Identify which cell holds the provided text, then report its (X, Y) central coordinate. 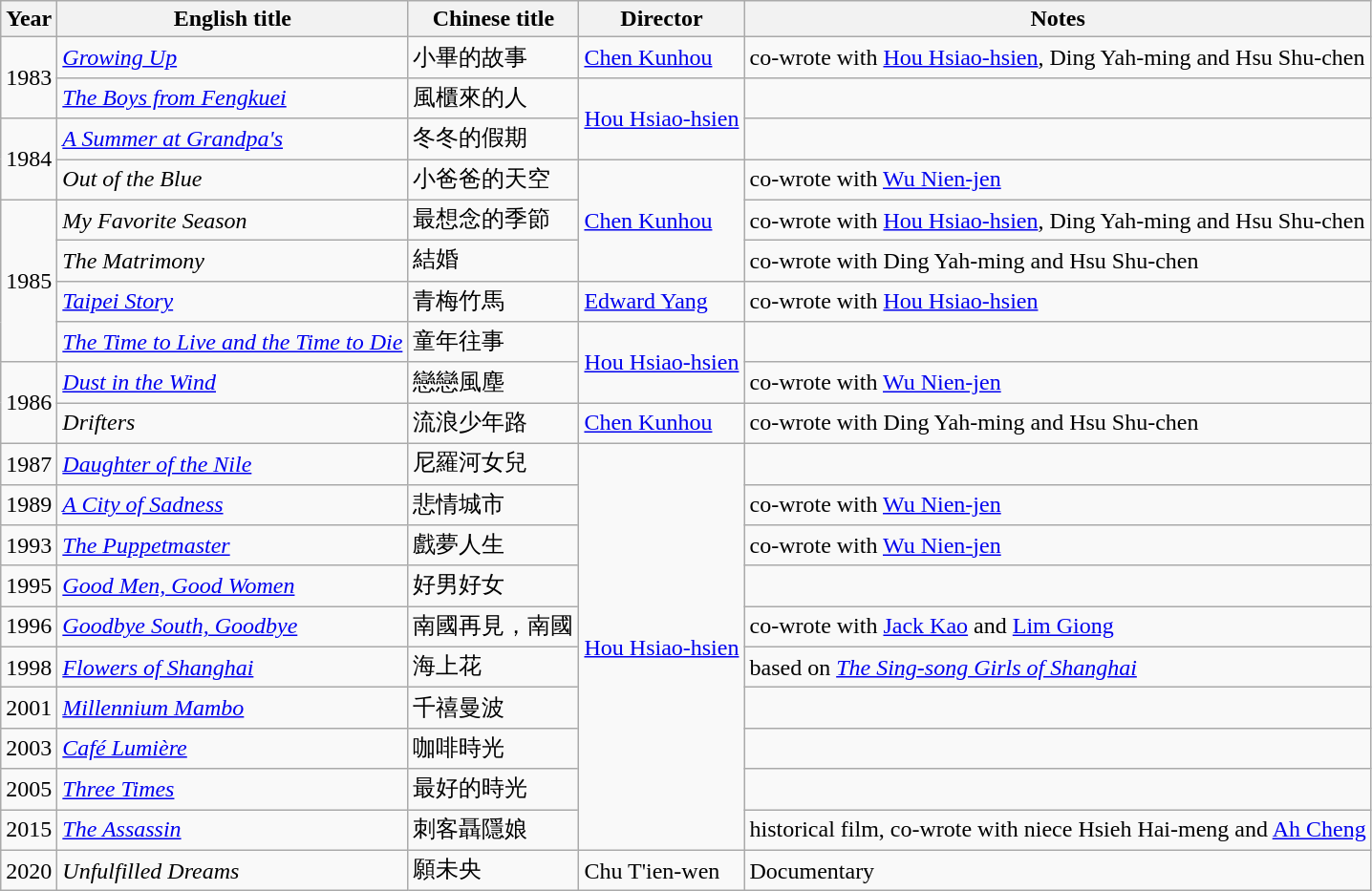
Café Lumière (233, 749)
Documentary (1058, 871)
小爸爸的天空 (493, 180)
2001 (29, 709)
1985 (29, 281)
1995 (29, 586)
Millennium Mambo (233, 709)
Flowers of Shanghai (233, 667)
Year (29, 19)
1984 (29, 159)
Daughter of the Nile (233, 464)
Notes (1058, 19)
Drifters (233, 424)
戀戀風塵 (493, 382)
小畢的故事 (493, 57)
English title (233, 19)
Chinese title (493, 19)
最想念的季節 (493, 220)
The Boys from Fengkuei (233, 97)
Good Men, Good Women (233, 586)
2015 (29, 831)
The Matrimony (233, 262)
The Time to Live and the Time to Die (233, 342)
1986 (29, 403)
南國再見，南國 (493, 626)
悲情城市 (493, 504)
Three Times (233, 789)
風櫃來的人 (493, 97)
Out of the Blue (233, 180)
1983 (29, 78)
Taipei Story (233, 302)
1996 (29, 626)
2020 (29, 871)
The Assassin (233, 831)
2003 (29, 749)
刺客聶隱娘 (493, 831)
based on The Sing-song Girls of Shanghai (1058, 667)
咖啡時光 (493, 749)
Unfulfilled Dreams (233, 871)
願未央 (493, 871)
co-wrote with Hou Hsiao-hsien (1058, 302)
Goodbye South, Goodbye (233, 626)
A Summer at Grandpa's (233, 139)
A City of Sadness (233, 504)
2005 (29, 789)
青梅竹馬 (493, 302)
最好的時光 (493, 789)
1987 (29, 464)
My Favorite Season (233, 220)
海上花 (493, 667)
historical film, co-wrote with niece Hsieh Hai-meng and Ah Cheng (1058, 831)
童年往事 (493, 342)
好男好女 (493, 586)
千禧曼波 (493, 709)
Director (661, 19)
1989 (29, 504)
戲夢人生 (493, 546)
The Puppetmaster (233, 546)
流浪少年路 (493, 424)
Dust in the Wind (233, 382)
Chu T'ien-wen (661, 871)
結婚 (493, 262)
co-wrote with Jack Kao and Lim Giong (1058, 626)
1998 (29, 667)
1993 (29, 546)
Edward Yang (661, 302)
尼羅河女兒 (493, 464)
Growing Up (233, 57)
冬冬的假期 (493, 139)
